Locate the cell with the specified text and output its [x, y] center coordinate. 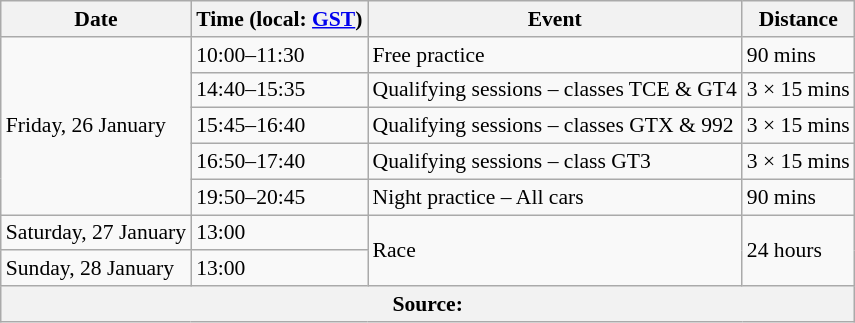
Source: [428, 304]
Date [96, 19]
Saturday, 27 January [96, 233]
Qualifying sessions – classes TCE & GT4 [555, 90]
Event [555, 19]
19:50–20:45 [279, 197]
15:45–16:40 [279, 126]
Friday, 26 January [96, 126]
Distance [798, 19]
24 hours [798, 250]
10:00–11:30 [279, 55]
Qualifying sessions – classes GTX & 992 [555, 126]
16:50–17:40 [279, 162]
Sunday, 28 January [96, 269]
Free practice [555, 55]
Night practice – All cars [555, 197]
Qualifying sessions – class GT3 [555, 162]
Race [555, 250]
14:40–15:35 [279, 90]
Time (local: GST) [279, 19]
